Search for the cell housing the specified text and yield its (X, Y) center coordinate. 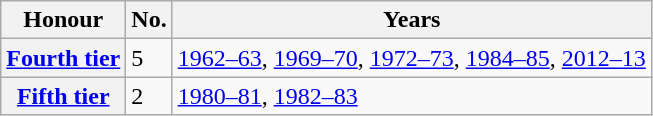
5 (149, 58)
1962–63, 1969–70, 1972–73, 1984–85, 2012–13 (412, 58)
Fourth tier (64, 58)
Fifth tier (64, 96)
Honour (64, 20)
Years (412, 20)
No. (149, 20)
2 (149, 96)
1980–81, 1982–83 (412, 96)
